Determine the [x, y] coordinate at the center of the cell enclosing the given text.  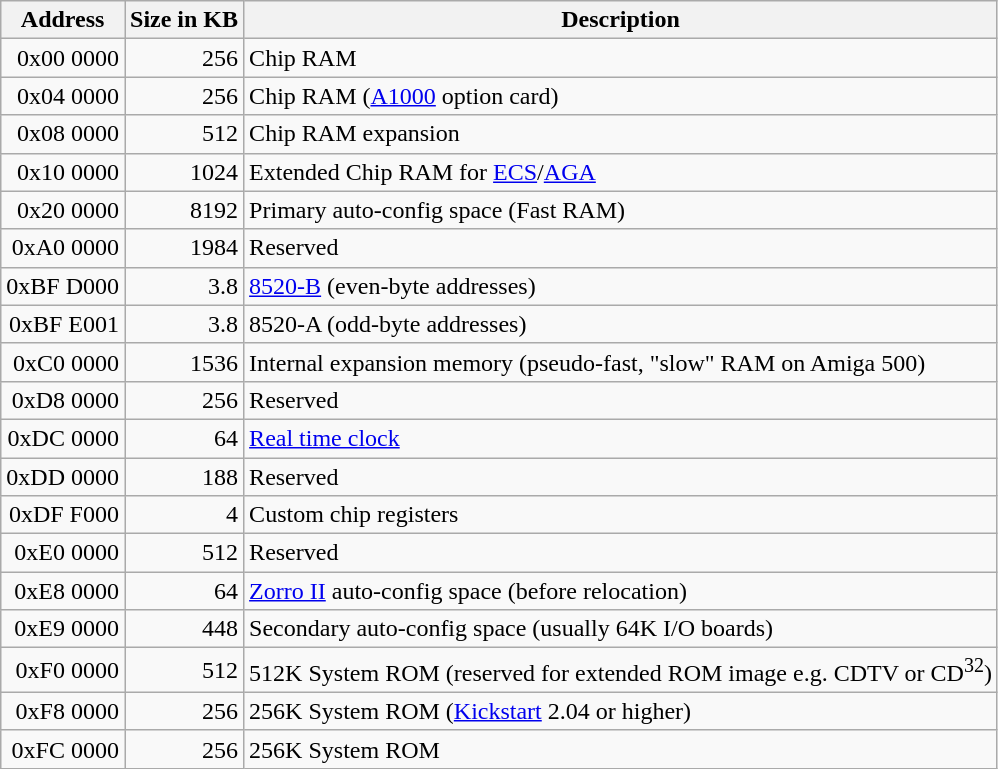
8192 [184, 210]
0xDC 0000 [63, 438]
Chip RAM expansion [621, 134]
0xF0 0000 [63, 670]
1984 [184, 248]
0xD8 0000 [63, 400]
0xE0 0000 [63, 553]
Chip RAM [621, 58]
8520-B (even-byte addresses) [621, 286]
Custom chip registers [621, 515]
4 [184, 515]
448 [184, 629]
0x20 0000 [63, 210]
0xE9 0000 [63, 629]
0xDF F000 [63, 515]
0x08 0000 [63, 134]
0x04 0000 [63, 96]
256K System ROM (Kickstart 2.04 or higher) [621, 711]
0x10 0000 [63, 172]
0xF8 0000 [63, 711]
0xC0 0000 [63, 362]
Real time clock [621, 438]
0xBF E001 [63, 324]
Internal expansion memory (pseudo-fast, "slow" RAM on Amiga 500) [621, 362]
1536 [184, 362]
0xBF D000 [63, 286]
Secondary auto-config space (usually 64K I/O boards) [621, 629]
512K System ROM (reserved for extended ROM image e.g. CDTV or CD32) [621, 670]
Chip RAM (A1000 option card) [621, 96]
256K System ROM [621, 749]
Description [621, 20]
0xDD 0000 [63, 477]
0xFC 0000 [63, 749]
Address [63, 20]
0x00 0000 [63, 58]
188 [184, 477]
8520-A (odd-byte addresses) [621, 324]
Primary auto-config space (Fast RAM) [621, 210]
0xA0 0000 [63, 248]
Zorro II auto-config space (before relocation) [621, 591]
1024 [184, 172]
Extended Chip RAM for ECS/AGA [621, 172]
0xE8 0000 [63, 591]
Size in KB [184, 20]
